Determine the (X, Y) coordinate at the center of the cell enclosing the given text.  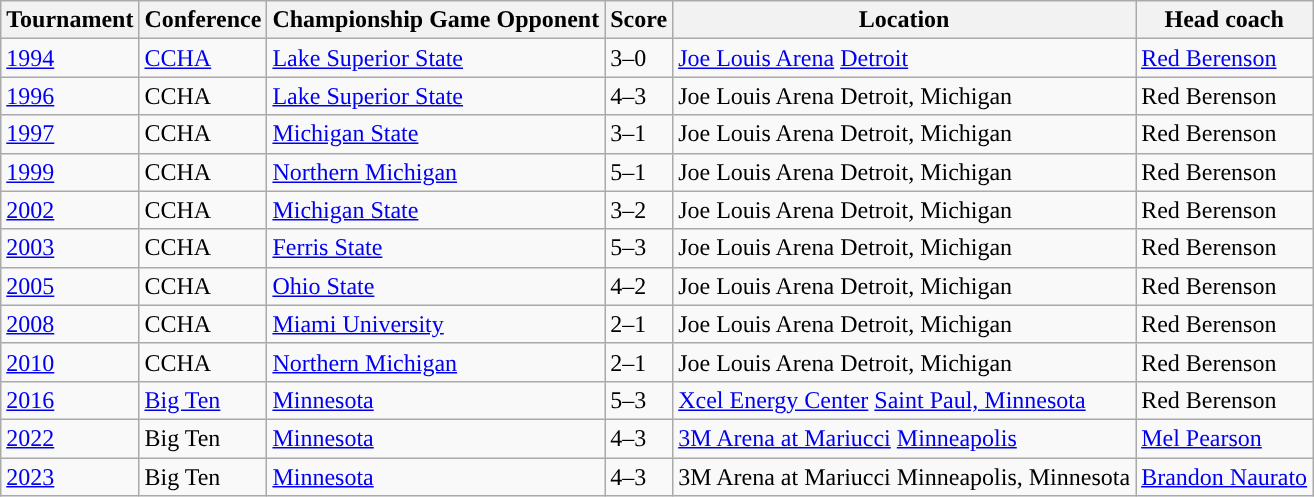
3–1 (639, 134)
5–1 (639, 172)
2008 (70, 324)
Miami University (436, 324)
2003 (70, 248)
Ohio State (436, 286)
3–2 (639, 210)
Score (639, 20)
Tournament (70, 20)
Conference (203, 20)
2002 (70, 210)
Ferris State (436, 248)
3–0 (639, 58)
1997 (70, 134)
2016 (70, 400)
2023 (70, 477)
Mel Pearson (1224, 438)
1994 (70, 58)
Championship Game Opponent (436, 20)
2005 (70, 286)
1999 (70, 172)
Joe Louis Arena Detroit (904, 58)
2010 (70, 362)
Head coach (1224, 20)
Xcel Energy Center Saint Paul, Minnesota (904, 400)
2022 (70, 438)
4–2 (639, 286)
1996 (70, 96)
3M Arena at Mariucci Minneapolis (904, 438)
3M Arena at Mariucci Minneapolis, Minnesota (904, 477)
Location (904, 20)
Brandon Naurato (1224, 477)
